Identify which cell holds the provided text, then report its [X, Y] central coordinate. 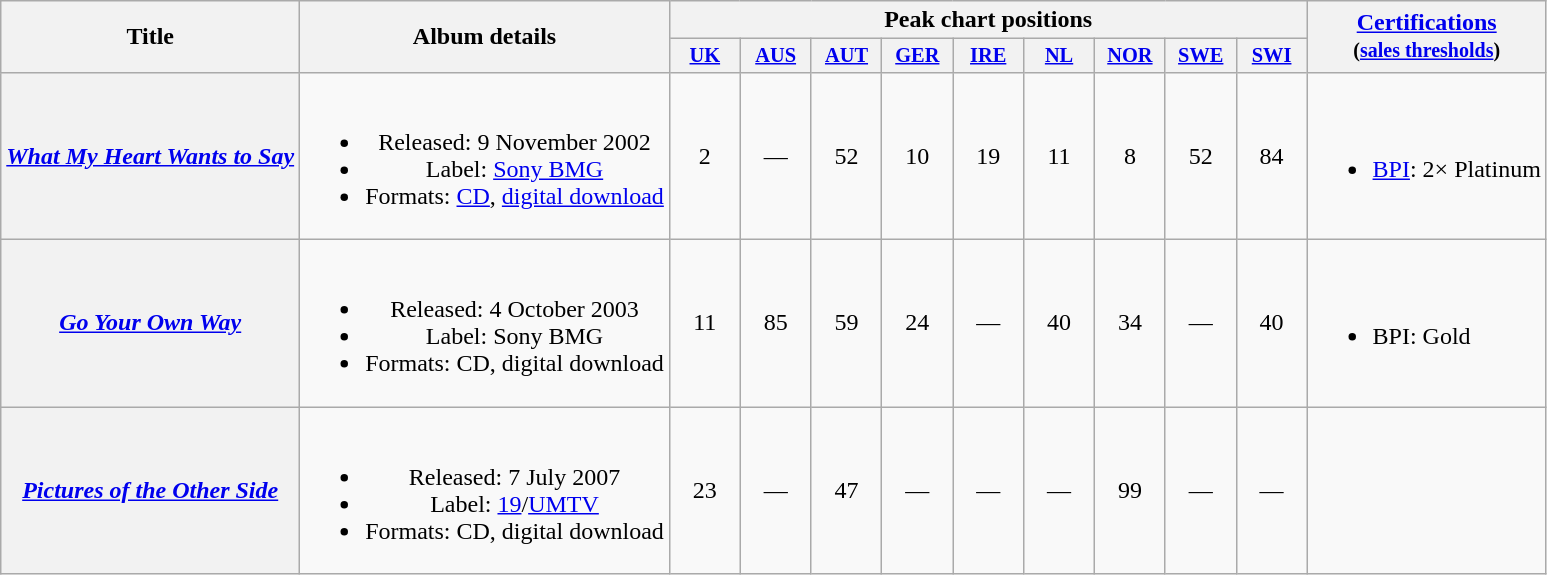
Title [150, 37]
Certifications(sales thresholds) [1426, 37]
Released: 9 November 2002Label: Sony BMGFormats: CD, digital download [485, 156]
2 [704, 156]
23 [704, 490]
47 [846, 490]
8 [1130, 156]
10 [918, 156]
84 [1272, 156]
85 [776, 324]
Go Your Own Way [150, 324]
34 [1130, 324]
Pictures of the Other Side [150, 490]
IRE [988, 56]
BPI: 2× Platinum [1426, 156]
NL [1060, 56]
AUS [776, 56]
24 [918, 324]
SWI [1272, 56]
BPI: Gold [1426, 324]
19 [988, 156]
UK [704, 56]
NOR [1130, 56]
AUT [846, 56]
Album details [485, 37]
59 [846, 324]
What My Heart Wants to Say [150, 156]
Released: 7 July 2007Label: 19/UMTVFormats: CD, digital download [485, 490]
Released: 4 October 2003Label: Sony BMGFormats: CD, digital download [485, 324]
GER [918, 56]
Peak chart positions [988, 20]
SWE [1200, 56]
99 [1130, 490]
